Return the [X, Y] coordinate for the center point of the cell that contains the specified text.  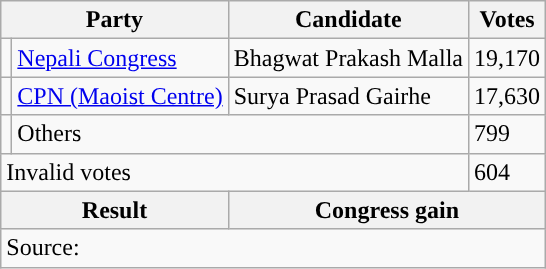
Others [240, 134]
Bhagwat Prakash Malla [348, 58]
19,170 [508, 58]
Surya Prasad Gairhe [348, 96]
17,630 [508, 96]
Source: [274, 248]
Nepali Congress [120, 58]
Candidate [348, 20]
Votes [508, 20]
604 [508, 172]
CPN (Maoist Centre) [120, 96]
Invalid votes [235, 172]
799 [508, 134]
Party [114, 20]
Result [114, 210]
Congress gain [386, 210]
